Find where the given text appears and provide that cell's center as (x, y) coordinate. 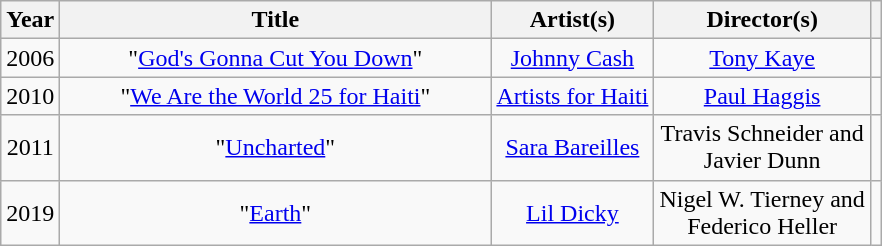
Artists for Haiti (572, 96)
"Earth" (276, 212)
"Uncharted" (276, 148)
Sara Bareilles (572, 148)
Travis Schneider and Javier Dunn (762, 148)
2011 (30, 148)
2019 (30, 212)
Paul Haggis (762, 96)
2010 (30, 96)
Tony Kaye (762, 58)
Johnny Cash (572, 58)
Artist(s) (572, 20)
Title (276, 20)
"We Are the World 25 for Haiti" (276, 96)
Year (30, 20)
Nigel W. Tierney and Federico Heller (762, 212)
2006 (30, 58)
Director(s) (762, 20)
Lil Dicky (572, 212)
"God's Gonna Cut You Down" (276, 58)
